Detect which cell encompasses the target text, then output its (x, y) center coordinate. 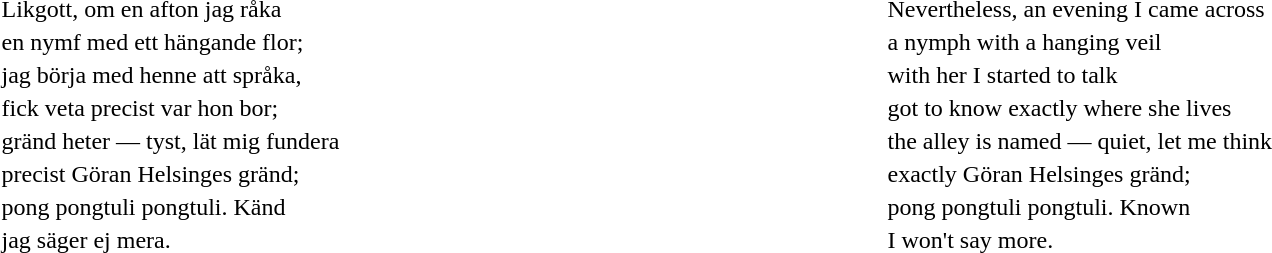
jag börja med henne att språka, (442, 75)
precist Göran Helsinges gränd; (442, 174)
gränd heter — tyst, lät mig fundera (442, 141)
fick veta precist var hon bor; (442, 108)
en nymf med ett hängande flor; (442, 42)
pong pongtuli pongtuli. Känd (442, 207)
